Search for the cell housing the specified text and yield its (x, y) center coordinate. 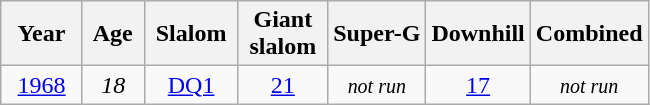
21 (283, 85)
Super-G (377, 34)
Slalom (191, 34)
DQ1 (191, 85)
Giant slalom (283, 34)
18 (113, 85)
1968 (42, 85)
Year (42, 34)
Combined (589, 34)
Age (113, 34)
17 (478, 85)
Downhill (478, 34)
